Extract the [x, y] coordinate from the center of the cell holding the provided text.  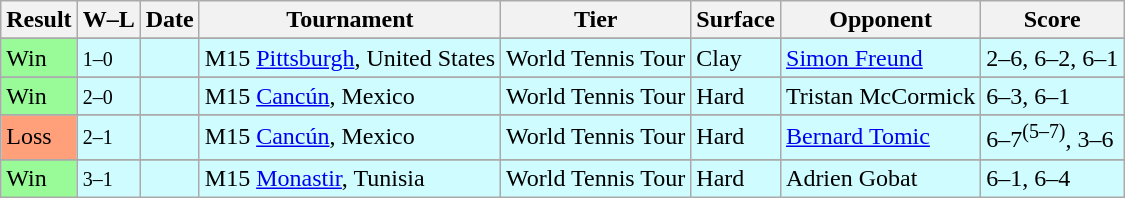
Bernard Tomic [881, 138]
M15 Monastir, Tunisia [350, 178]
Tournament [350, 20]
2–0 [108, 96]
Tristan McCormick [881, 96]
Loss [39, 138]
Tier [596, 20]
6–7(5–7), 3–6 [1052, 138]
W–L [108, 20]
Score [1052, 20]
Date [170, 20]
Simon Freund [881, 58]
Surface [736, 20]
1–0 [108, 58]
2–6, 6–2, 6–1 [1052, 58]
2–1 [108, 138]
Result [39, 20]
Clay [736, 58]
M15 Pittsburgh, United States [350, 58]
Adrien Gobat [881, 178]
6–3, 6–1 [1052, 96]
6–1, 6–4 [1052, 178]
3–1 [108, 178]
Opponent [881, 20]
